From the cell containing the given text, extract its center point as (X, Y) coordinate. 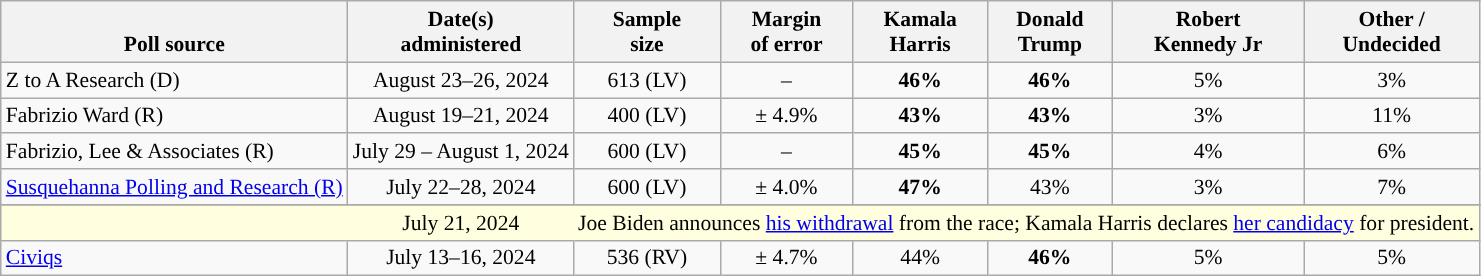
7% (1392, 187)
400 (LV) (647, 116)
Fabrizio, Lee & Associates (R) (174, 152)
July 22–28, 2024 (461, 187)
Civiqs (174, 258)
July 13–16, 2024 (461, 258)
47% (920, 187)
Poll source (174, 32)
July 29 – August 1, 2024 (461, 152)
KamalaHarris (920, 32)
± 4.9% (786, 116)
Marginof error (786, 32)
July 21, 2024 (461, 223)
536 (RV) (647, 258)
Other /Undecided (1392, 32)
RobertKennedy Jr (1208, 32)
± 4.0% (786, 187)
DonaldTrump (1050, 32)
613 (LV) (647, 80)
August 19–21, 2024 (461, 116)
August 23–26, 2024 (461, 80)
44% (920, 258)
4% (1208, 152)
Susquehanna Polling and Research (R) (174, 187)
Samplesize (647, 32)
± 4.7% (786, 258)
Fabrizio Ward (R) (174, 116)
11% (1392, 116)
Date(s)administered (461, 32)
6% (1392, 152)
Z to A Research (D) (174, 80)
Joe Biden announces his withdrawal from the race; Kamala Harris declares her candidacy for president. (1027, 223)
